Detect which cell encompasses the target text, then output its [X, Y] center coordinate. 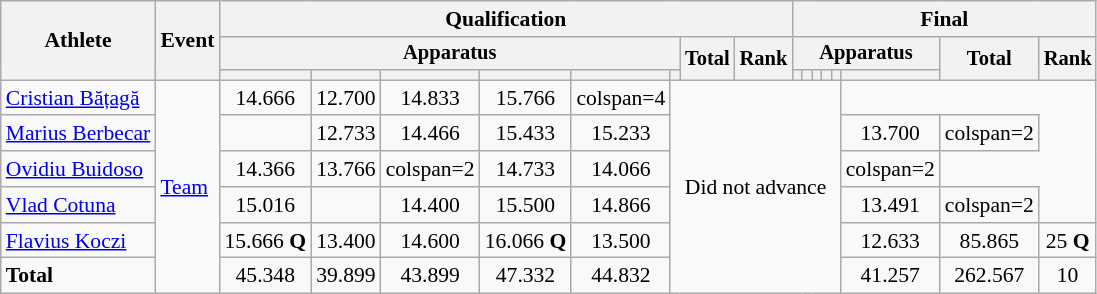
14.833 [430, 98]
10 [1068, 276]
41.257 [890, 276]
85.865 [990, 241]
Flavius Koczi [78, 241]
Did not advance [755, 187]
Athlete [78, 40]
14.366 [265, 169]
14.666 [265, 98]
15.766 [526, 98]
Final [944, 19]
13.700 [890, 134]
Ovidiu Buidoso [78, 169]
14.466 [430, 134]
15.233 [620, 134]
13.400 [346, 241]
13.491 [890, 205]
12.633 [890, 241]
Event [187, 40]
Qualification [506, 19]
45.348 [265, 276]
47.332 [526, 276]
15.500 [526, 205]
14.066 [620, 169]
14.600 [430, 241]
262.567 [990, 276]
12.733 [346, 134]
Team [187, 187]
25 Q [1068, 241]
16.066 Q [526, 241]
Marius Berbecar [78, 134]
13.766 [346, 169]
15.016 [265, 205]
43.899 [430, 276]
15.666 Q [265, 241]
39.899 [346, 276]
44.832 [620, 276]
13.500 [620, 241]
14.866 [620, 205]
14.400 [430, 205]
15.433 [526, 134]
Vlad Cotuna [78, 205]
colspan=4 [620, 98]
14.733 [526, 169]
12.700 [346, 98]
Cristian Bățagă [78, 98]
